For the text-containing cell, return its midpoint in [x, y] coordinate format. 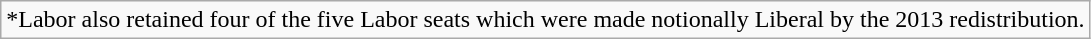
*Labor also retained four of the five Labor seats which were made notionally Liberal by the 2013 redistribution. [546, 20]
